Locate the cell with the specified text and output its (x, y) center coordinate. 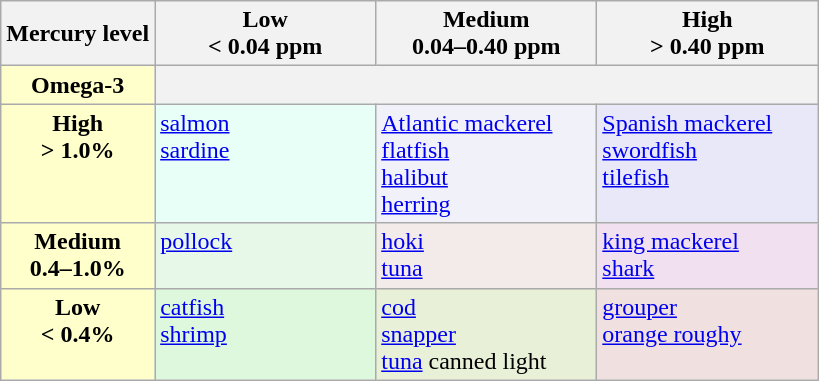
Medium0.04–0.40 ppm (486, 34)
codsnappertuna canned light (486, 334)
grouperorange roughy (708, 334)
Medium0.4–1.0% (78, 256)
Spanish mackerelswordfishtilefish (708, 164)
Mercury level (78, 34)
Low< 0.04 ppm (266, 34)
Atlantic mackerelflatfishhalibutherring (486, 164)
Low< 0.4% (78, 334)
salmonsardine (266, 164)
hokituna (486, 256)
catfishshrimp (266, 334)
king mackerelshark (708, 256)
High> 0.40 ppm (708, 34)
Omega-3 (78, 85)
High> 1.0% (78, 164)
pollock (266, 256)
